Find where the given text appears and provide that cell's center as (x, y) coordinate. 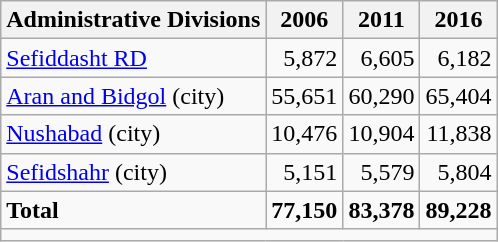
Sefiddasht RD (134, 58)
Administrative Divisions (134, 20)
11,838 (458, 134)
5,579 (382, 172)
Aran and Bidgol (city) (134, 96)
89,228 (458, 210)
60,290 (382, 96)
65,404 (458, 96)
10,904 (382, 134)
5,872 (304, 58)
55,651 (304, 96)
Nushabad (city) (134, 134)
Sefidshahr (city) (134, 172)
2006 (304, 20)
Total (134, 210)
10,476 (304, 134)
5,804 (458, 172)
83,378 (382, 210)
5,151 (304, 172)
6,182 (458, 58)
2016 (458, 20)
2011 (382, 20)
77,150 (304, 210)
6,605 (382, 58)
